Identify which cell holds the provided text, then report its [x, y] central coordinate. 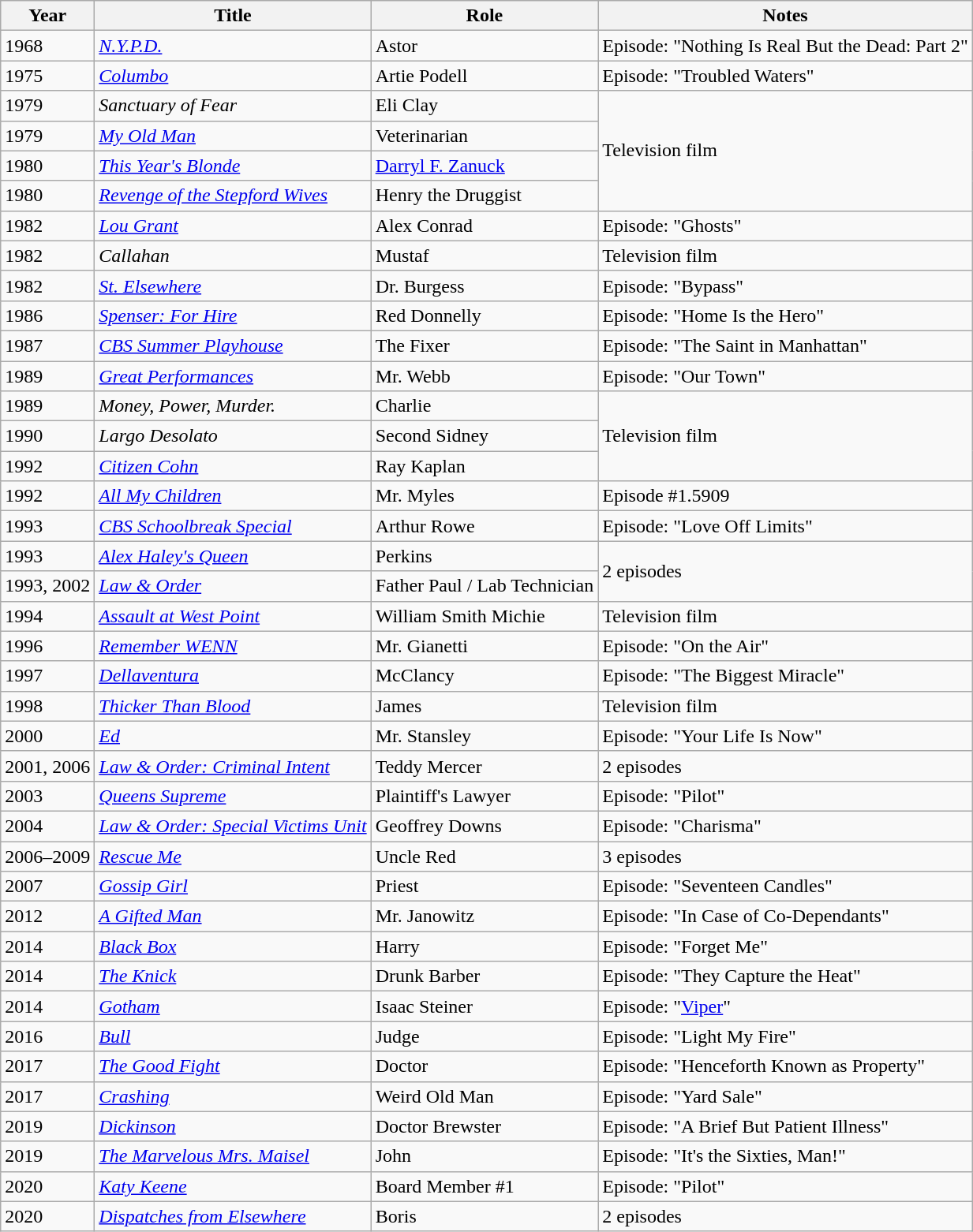
Dispatches from Elsewhere [233, 1216]
All My Children [233, 496]
Year [47, 16]
Second Sidney [485, 436]
Episode: "Viper" [786, 1006]
Bull [233, 1036]
Dickinson [233, 1126]
Episode: "Love Off Limits" [786, 526]
Red Donnelly [485, 315]
Mr. Gianetti [485, 646]
Episode: "Forget Me" [786, 946]
Charlie [485, 406]
Alex Haley's Queen [233, 556]
Title [233, 16]
Dellaventura [233, 676]
Episode: "Henceforth Known as Property" [786, 1066]
Episode: "In Case of Co-Dependants" [786, 917]
This Year's Blonde [233, 166]
CBS Summer Playhouse [233, 345]
Remember WENN [233, 646]
Episode: "Yard Sale" [786, 1096]
Episode: "Light My Fire" [786, 1036]
Episode: "Your Life Is Now" [786, 736]
2000 [47, 736]
Astor [485, 46]
Geoffrey Downs [485, 826]
Weird Old Man [485, 1096]
Harry [485, 946]
Doctor [485, 1066]
Episode: "It's the Sixties, Man!" [786, 1156]
2006–2009 [47, 856]
The Knick [233, 976]
Assault at West Point [233, 616]
Episode: "Home Is the Hero" [786, 315]
Queens Supreme [233, 796]
Gotham [233, 1006]
A Gifted Man [233, 917]
Perkins [485, 556]
My Old Man [233, 136]
Episode: "Troubled Waters" [786, 76]
Isaac Steiner [485, 1006]
Artie Podell [485, 76]
Crashing [233, 1096]
Citizen Cohn [233, 466]
1990 [47, 436]
Money, Power, Murder. [233, 406]
Veterinarian [485, 136]
2016 [47, 1036]
Episode: "Bypass" [786, 286]
Katy Keene [233, 1186]
1975 [47, 76]
Episode: "Charisma" [786, 826]
Episode #1.5909 [786, 496]
Spenser: For Hire [233, 315]
Darryl F. Zanuck [485, 166]
1998 [47, 706]
Sanctuary of Fear [233, 106]
Episode: "Seventeen Candles" [786, 887]
1986 [47, 315]
1968 [47, 46]
The Good Fight [233, 1066]
2007 [47, 887]
The Marvelous Mrs. Maisel [233, 1156]
William Smith Michie [485, 616]
Episode: "They Capture the Heat" [786, 976]
2003 [47, 796]
Boris [485, 1216]
Black Box [233, 946]
Judge [485, 1036]
Episode: "The Biggest Miracle" [786, 676]
Father Paul / Lab Technician [485, 586]
2001, 2006 [47, 766]
Episode: "Ghosts" [786, 226]
Episode: "Nothing Is Real But the Dead: Part 2" [786, 46]
1996 [47, 646]
CBS Schoolbreak Special [233, 526]
Episode: "A Brief But Patient Illness" [786, 1126]
Largo Desolato [233, 436]
The Fixer [485, 345]
Mr. Myles [485, 496]
1997 [47, 676]
Dr. Burgess [485, 286]
Eli Clay [485, 106]
Plaintiff's Lawyer [485, 796]
Gossip Girl [233, 887]
Callahan [233, 256]
Law & Order: Special Victims Unit [233, 826]
John [485, 1156]
Notes [786, 16]
1993, 2002 [47, 586]
Drunk Barber [485, 976]
Episode: "On the Air" [786, 646]
Law & Order [233, 586]
3 episodes [786, 856]
Uncle Red [485, 856]
Board Member #1 [485, 1186]
St. Elsewhere [233, 286]
Great Performances [233, 376]
McClancy [485, 676]
1987 [47, 345]
Teddy Mercer [485, 766]
Doctor Brewster [485, 1126]
Rescue Me [233, 856]
Mr. Webb [485, 376]
Priest [485, 887]
Law & Order: Criminal Intent [233, 766]
Ed [233, 736]
James [485, 706]
Lou Grant [233, 226]
Mr. Stansley [485, 736]
Revenge of the Stepford Wives [233, 196]
2004 [47, 826]
1994 [47, 616]
Ray Kaplan [485, 466]
Thicker Than Blood [233, 706]
Henry the Druggist [485, 196]
Arthur Rowe [485, 526]
N.Y.P.D. [233, 46]
Episode: "The Saint in Manhattan" [786, 345]
Mr. Janowitz [485, 917]
Mustaf [485, 256]
2012 [47, 917]
Alex Conrad [485, 226]
Episode: "Our Town" [786, 376]
Columbo [233, 76]
Role [485, 16]
